Provide the (X, Y) coordinate of the cell's center where the given text is located.  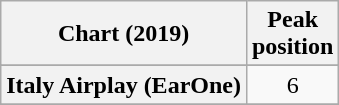
Italy Airplay (EarOne) (124, 85)
Chart (2019) (124, 34)
6 (292, 85)
Peakposition (292, 34)
